For the text-containing cell, return its midpoint in (x, y) coordinate format. 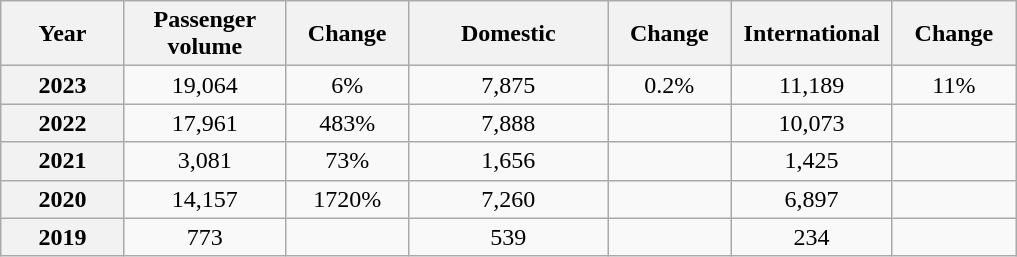
Year (63, 34)
Domestic (508, 34)
7,260 (508, 199)
1,425 (812, 161)
14,157 (204, 199)
11% (954, 85)
1,656 (508, 161)
1720% (347, 199)
6% (347, 85)
483% (347, 123)
0.2% (670, 85)
2021 (63, 161)
International (812, 34)
7,888 (508, 123)
2023 (63, 85)
7,875 (508, 85)
19,064 (204, 85)
2020 (63, 199)
11,189 (812, 85)
2019 (63, 237)
539 (508, 237)
6,897 (812, 199)
234 (812, 237)
73% (347, 161)
10,073 (812, 123)
17,961 (204, 123)
Passenger volume (204, 34)
773 (204, 237)
3,081 (204, 161)
2022 (63, 123)
